Extract the (x, y) coordinate from the center of the cell holding the provided text.  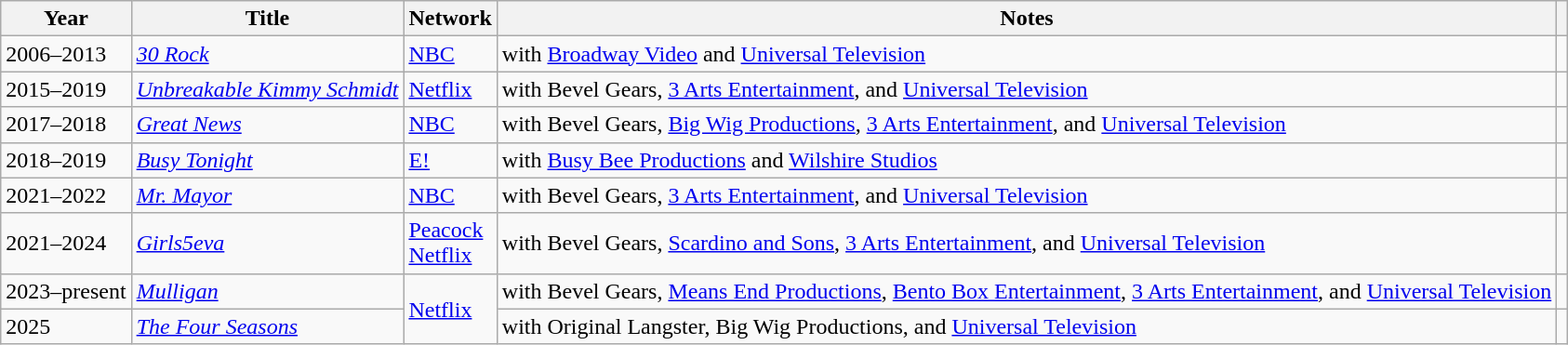
Network (450, 19)
Notes (1027, 19)
The Four Seasons (268, 326)
Busy Tonight (268, 160)
PeacockNetflix (450, 244)
30 Rock (268, 54)
with Broadway Video and Universal Television (1027, 54)
Mulligan (268, 291)
2018–2019 (66, 160)
with Bevel Gears, Scardino and Sons, 3 Arts Entertainment, and Universal Television (1027, 244)
Mr. Mayor (268, 195)
Girls5eva (268, 244)
2023–present (66, 291)
2021–2022 (66, 195)
Great News (268, 125)
Unbreakable Kimmy Schmidt (268, 89)
2017–2018 (66, 125)
E! (450, 160)
2021–2024 (66, 244)
with Bevel Gears, Big Wig Productions, 3 Arts Entertainment, and Universal Television (1027, 125)
Title (268, 19)
2015–2019 (66, 89)
Year (66, 19)
2025 (66, 326)
with Original Langster, Big Wig Productions, and Universal Television (1027, 326)
with Bevel Gears, Means End Productions, Bento Box Entertainment, 3 Arts Entertainment, and Universal Television (1027, 291)
2006–2013 (66, 54)
with Busy Bee Productions and Wilshire Studios (1027, 160)
